Determine the (X, Y) coordinate at the center of the cell enclosing the given text.  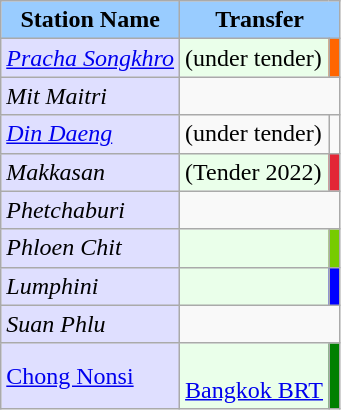
Din Daeng (90, 134)
Chong Nonsi (90, 376)
Suan Phlu (90, 324)
Bangkok BRT (254, 376)
Lumphini (90, 286)
Makkasan (90, 172)
Phetchaburi (90, 210)
Transfer (260, 20)
(Tender 2022) (254, 172)
Pracha Songkhro (90, 58)
Station Name (90, 20)
Mit Maitri (90, 96)
Phloen Chit (90, 248)
